Locate the cell with the specified text and output its [x, y] center coordinate. 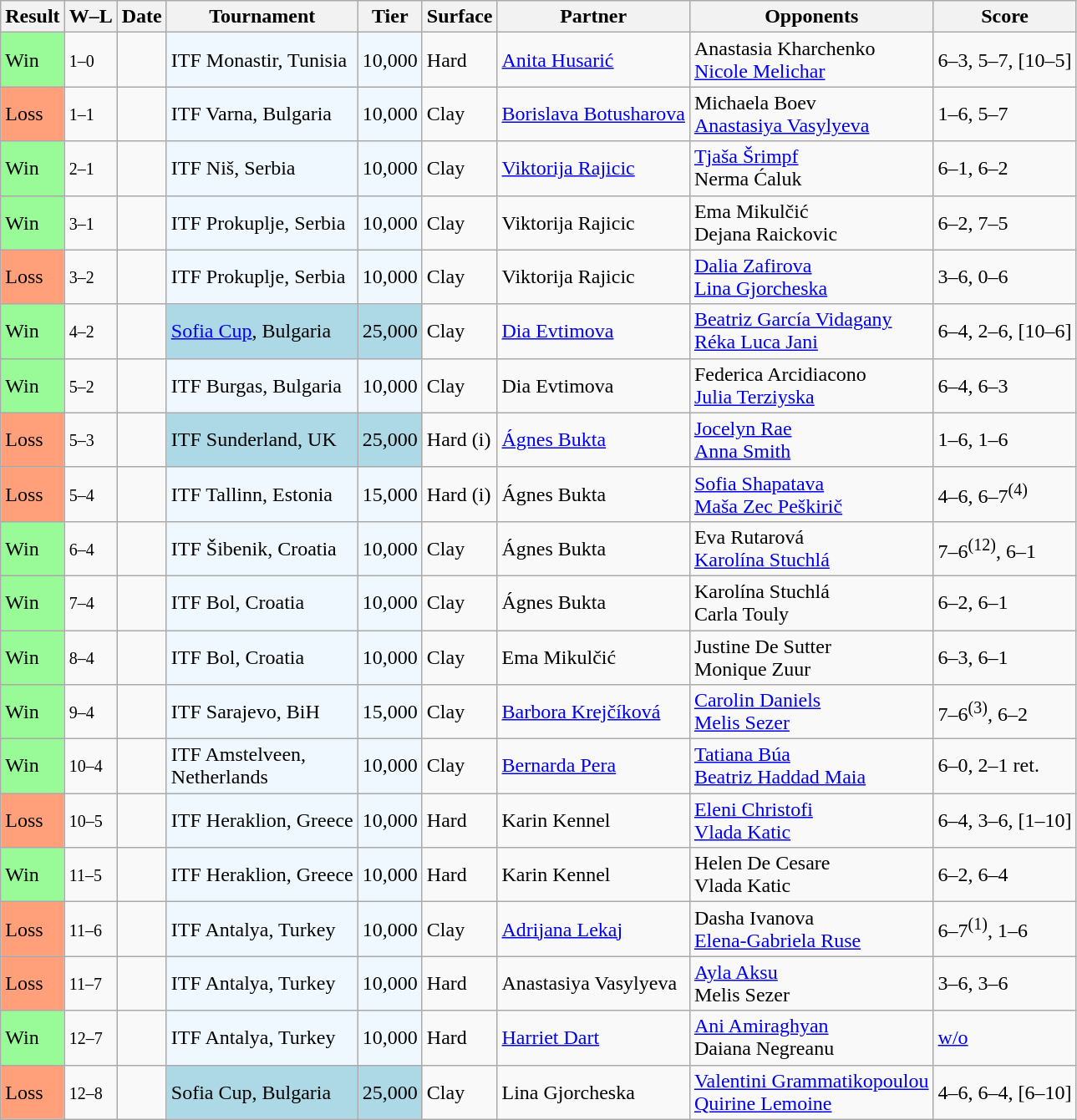
Harriet Dart [593, 1037]
7–6(12), 6–1 [1004, 548]
Result [33, 17]
Beatriz García Vidagany Réka Luca Jani [811, 331]
Ema Mikulčić [593, 656]
Tier [389, 17]
ITF Varna, Bulgaria [262, 114]
6–1, 6–2 [1004, 169]
ITF Niš, Serbia [262, 169]
8–4 [90, 656]
Jocelyn Rae Anna Smith [811, 439]
11–7 [90, 984]
1–6, 1–6 [1004, 439]
7–4 [90, 603]
Anastasia Kharchenko Nicole Melichar [811, 60]
Helen De Cesare Vlada Katic [811, 875]
6–3, 6–1 [1004, 656]
6–2, 7–5 [1004, 222]
11–5 [90, 875]
12–7 [90, 1037]
Dasha Ivanova Elena-Gabriela Ruse [811, 929]
6–4, 2–6, [10–6] [1004, 331]
ITF Šibenik, Croatia [262, 548]
1–0 [90, 60]
6–2, 6–4 [1004, 875]
Tjaša Šrimpf Nerma Ćaluk [811, 169]
5–3 [90, 439]
ITF Monastir, Tunisia [262, 60]
w/o [1004, 1037]
6–0, 2–1 ret. [1004, 767]
Tournament [262, 17]
Ayla Aksu Melis Sezer [811, 984]
ITF Tallinn, Estonia [262, 494]
Michaela Boev Anastasiya Vasylyeva [811, 114]
W–L [90, 17]
Justine De Sutter Monique Zuur [811, 656]
Borislava Botusharova [593, 114]
Lina Gjorcheska [593, 1092]
5–4 [90, 494]
6–4 [90, 548]
6–4, 3–6, [1–10] [1004, 820]
9–4 [90, 712]
Valentini Grammatikopoulou Quirine Lemoine [811, 1092]
1–1 [90, 114]
Dalia Zafirova Lina Gjorcheska [811, 277]
4–6, 6–7(4) [1004, 494]
ITF Sunderland, UK [262, 439]
5–2 [90, 386]
Sofia Shapatava Maša Zec Peškirič [811, 494]
2–1 [90, 169]
Anita Husarić [593, 60]
6–2, 6–1 [1004, 603]
Tatiana Búa Beatriz Haddad Maia [811, 767]
10–4 [90, 767]
12–8 [90, 1092]
Ani Amiraghyan Daiana Negreanu [811, 1037]
ITF Amstelveen, Netherlands [262, 767]
6–3, 5–7, [10–5] [1004, 60]
Partner [593, 17]
11–6 [90, 929]
Eva Rutarová Karolína Stuchlá [811, 548]
ITF Sarajevo, BiH [262, 712]
3–1 [90, 222]
6–4, 6–3 [1004, 386]
Adrijana Lekaj [593, 929]
Date [142, 17]
Score [1004, 17]
Federica Arcidiacono Julia Terziyska [811, 386]
Karolína Stuchlá Carla Touly [811, 603]
Barbora Krejčíková [593, 712]
4–6, 6–4, [6–10] [1004, 1092]
1–6, 5–7 [1004, 114]
4–2 [90, 331]
ITF Burgas, Bulgaria [262, 386]
3–6, 0–6 [1004, 277]
3–2 [90, 277]
Surface [460, 17]
Bernarda Pera [593, 767]
Eleni Christofi Vlada Katic [811, 820]
6–7(1), 1–6 [1004, 929]
7–6(3), 6–2 [1004, 712]
Opponents [811, 17]
3–6, 3–6 [1004, 984]
Anastasiya Vasylyeva [593, 984]
Carolin Daniels Melis Sezer [811, 712]
10–5 [90, 820]
Ema Mikulčić Dejana Raickovic [811, 222]
